Scan for the cell matching the given text and deliver its (X, Y) coordinate at center. 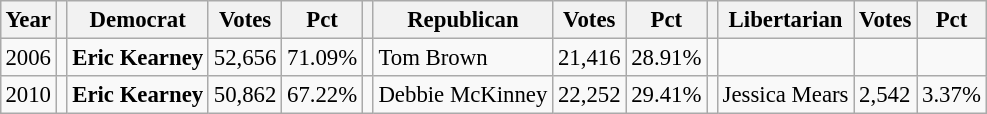
Tom Brown (463, 57)
Year (28, 20)
2006 (28, 57)
2,542 (886, 95)
Republican (463, 20)
Jessica Mears (785, 95)
21,416 (590, 57)
28.91% (666, 57)
Libertarian (785, 20)
Debbie McKinney (463, 95)
67.22% (322, 95)
29.41% (666, 95)
52,656 (244, 57)
3.37% (952, 95)
Democrat (138, 20)
50,862 (244, 95)
2010 (28, 95)
71.09% (322, 57)
22,252 (590, 95)
